Return (X, Y) of the center of cell containing provided text 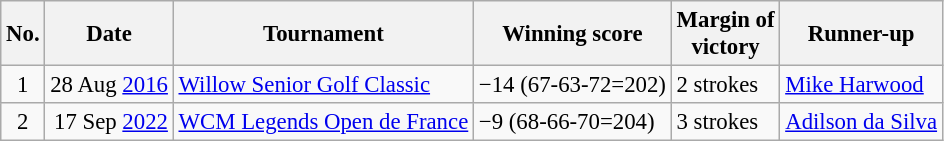
−14 (67-63-72=202) (573, 85)
28 Aug 2016 (109, 85)
1 (23, 85)
17 Sep 2022 (109, 122)
Adilson da Silva (861, 122)
Margin ofvictory (726, 34)
2 strokes (726, 85)
Mike Harwood (861, 85)
Runner-up (861, 34)
Willow Senior Golf Classic (323, 85)
2 (23, 122)
WCM Legends Open de France (323, 122)
Winning score (573, 34)
−9 (68-66-70=204) (573, 122)
No. (23, 34)
Date (109, 34)
Tournament (323, 34)
3 strokes (726, 122)
